Detect which cell encompasses the target text, then output its (x, y) center coordinate. 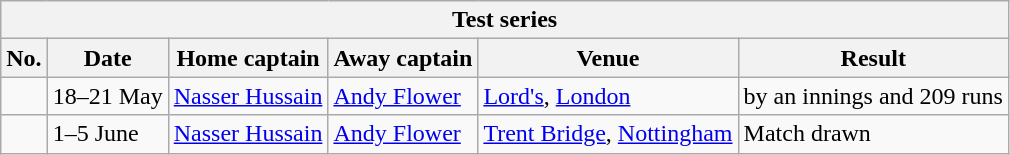
Result (873, 58)
by an innings and 209 runs (873, 96)
Venue (608, 58)
No. (24, 58)
Match drawn (873, 134)
Trent Bridge, Nottingham (608, 134)
1–5 June (108, 134)
Test series (505, 20)
18–21 May (108, 96)
Away captain (403, 58)
Date (108, 58)
Lord's, London (608, 96)
Home captain (248, 58)
